Output the [x, y] coordinate of the center of the cell containing the given text.  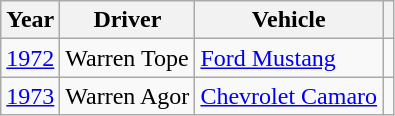
Chevrolet Camaro [289, 96]
Warren Tope [128, 58]
Ford Mustang [289, 58]
Vehicle [289, 20]
Warren Agor [128, 96]
1973 [30, 96]
Year [30, 20]
Driver [128, 20]
1972 [30, 58]
